Return the [x, y] coordinate for the center point of the cell that contains the specified text.  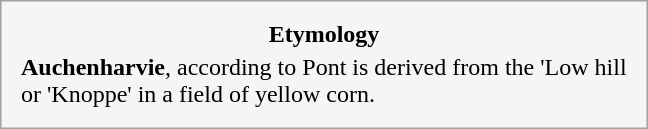
Auchenharvie, according to Pont is derived from the 'Low hill or 'Knoppe' in a field of yellow corn. [324, 80]
Etymology [324, 35]
